Capture the cell that displays the provided text and extract its [X, Y] central coordinate. 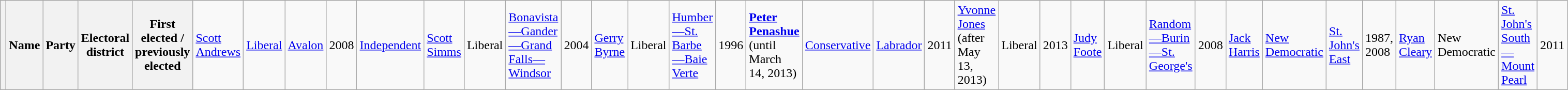
Scott Andrews [218, 46]
Jack Harris [1244, 46]
St. John's East [1344, 46]
1996 [731, 46]
Name [25, 46]
Yvonne Jones (after May 13, 2013) [976, 46]
St. John's South—Mount Pearl [1518, 46]
Party [61, 46]
Electoral district [105, 46]
First elected / previously elected [162, 46]
Bonavista—Gander—Grand Falls—Windsor [534, 46]
2004 [576, 46]
Judy Foote [1088, 46]
Independent [390, 46]
Avalon [306, 46]
1987, 2008 [1379, 46]
Labrador [899, 46]
Ryan Cleary [1415, 46]
Gerry Byrne [610, 46]
Peter Penashue (until March 14, 2013) [774, 46]
Scott Simms [444, 46]
2013 [1055, 46]
Conservative [838, 46]
Random—Burin—St. George's [1171, 46]
Humber—St. Barbe—Baie Verte [692, 46]
